Locate the cell with the specified text and output its [x, y] center coordinate. 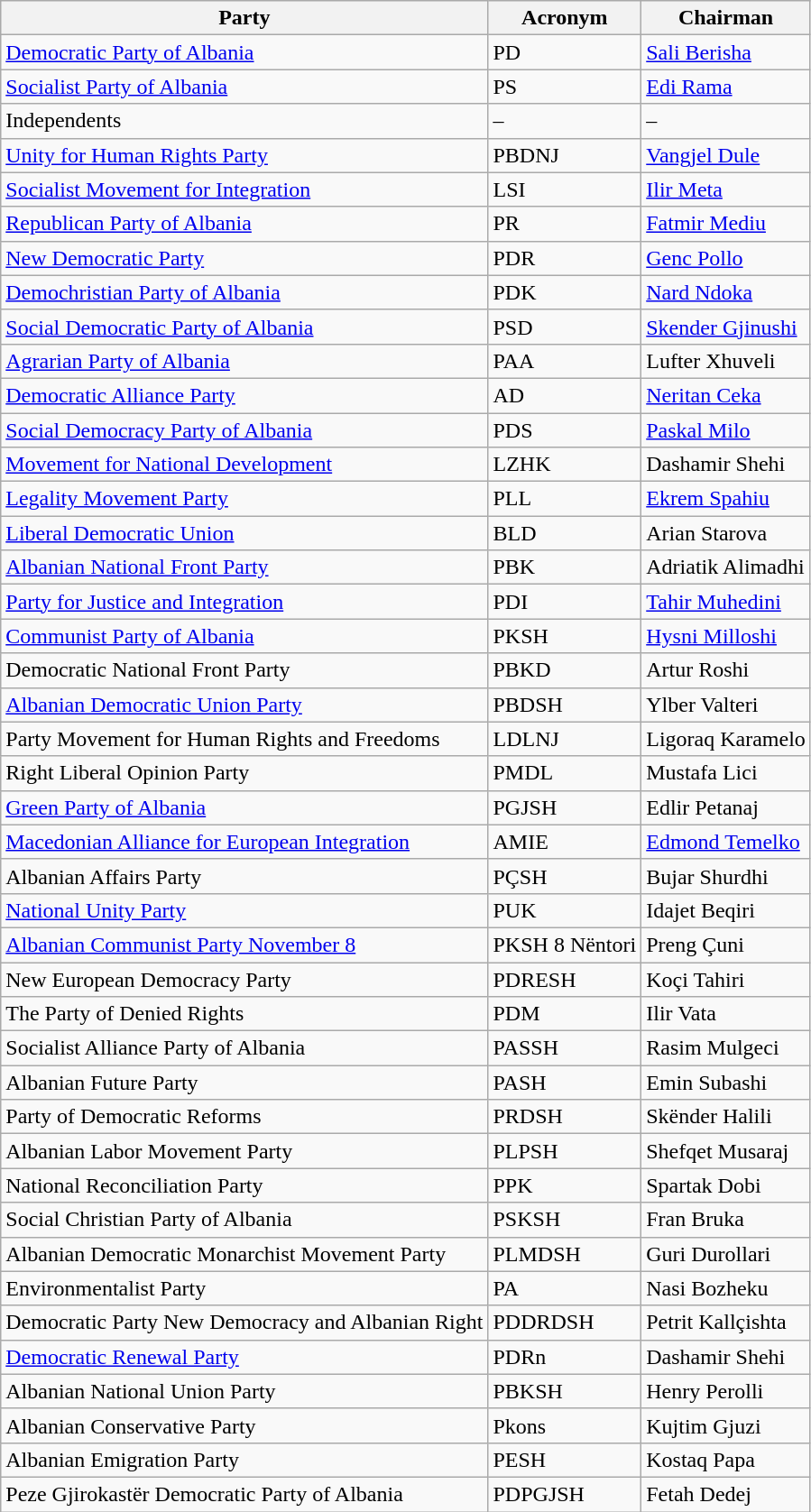
Tahir Muhedini [726, 602]
Democratic Party of Albania [244, 52]
Adriatik Alimadhi [726, 567]
Environmentalist Party [244, 1288]
PDPGJSH [565, 1494]
Albanian Emigration Party [244, 1460]
Lufter Xhuveli [726, 361]
Koçi Tahiri [726, 979]
Nasi Bozheku [726, 1288]
Ilir Vata [726, 1014]
PBK [565, 567]
PGJSH [565, 807]
Chairman [726, 18]
PKSH [565, 636]
Albanian Future Party [244, 1083]
PS [565, 87]
Albanian Democratic Union Party [244, 705]
Social Democracy Party of Albania [244, 430]
Guri Durollari [726, 1254]
PRDSH [565, 1117]
PLMDSH [565, 1254]
Albanian Communist Party November 8 [244, 945]
Albanian National Front Party [244, 567]
Pkons [565, 1425]
PDK [565, 292]
PPK [565, 1185]
PDS [565, 430]
Socialist Movement for Integration [244, 189]
Party Movement for Human Rights and Freedoms [244, 739]
Right Liberal Opinion Party [244, 773]
Communist Party of Albania [244, 636]
PDRESH [565, 979]
National Unity Party [244, 910]
Sali Berisha [726, 52]
PSKSH [565, 1220]
Neritan Ceka [726, 395]
Petrit Kallçishta [726, 1323]
Vangjel Dule [726, 155]
PMDL [565, 773]
Macedonian Alliance for European Integration [244, 842]
The Party of Denied Rights [244, 1014]
PBDNJ [565, 155]
PASH [565, 1083]
Ekrem Spahiu [726, 499]
PÇSH [565, 876]
PDI [565, 602]
New European Democracy Party [244, 979]
Artur Roshi [726, 670]
Albanian Conservative Party [244, 1425]
Spartak Dobi [726, 1185]
Edlir Petanaj [726, 807]
National Reconciliation Party [244, 1185]
Fatmir Mediu [726, 224]
Nard Ndoka [726, 292]
Kostaq Papa [726, 1460]
Ylber Valteri [726, 705]
Agrarian Party of Albania [244, 361]
Preng Çuni [726, 945]
Skënder Halili [726, 1117]
Democratic National Front Party [244, 670]
Independents [244, 121]
Social Democratic Party of Albania [244, 327]
Henry Perolli [726, 1391]
Hysni Milloshi [726, 636]
Socialist Alliance Party of Albania [244, 1048]
PDDRDSH [565, 1323]
AMIE [565, 842]
Party of Democratic Reforms [244, 1117]
PA [565, 1288]
Green Party of Albania [244, 807]
PBDSH [565, 705]
Peze Gjirokastër Democratic Party of Albania [244, 1494]
Albanian Democratic Monarchist Movement Party [244, 1254]
PR [565, 224]
Mustafa Lici [726, 773]
PESH [565, 1460]
PSD [565, 327]
PKSH 8 Nëntori [565, 945]
Social Christian Party of Albania [244, 1220]
PUK [565, 910]
Republican Party of Albania [244, 224]
LZHK [565, 465]
PDM [565, 1014]
Ligoraq Karamelo [726, 739]
Liberal Democratic Union [244, 533]
PAA [565, 361]
PBKSH [565, 1391]
PDRn [565, 1357]
PLPSH [565, 1151]
LDLNJ [565, 739]
Party [244, 18]
Shefqet Musaraj [726, 1151]
Fetah Dedej [726, 1494]
Albanian Affairs Party [244, 876]
Albanian Labor Movement Party [244, 1151]
Party for Justice and Integration [244, 602]
Edi Rama [726, 87]
Socialist Party of Albania [244, 87]
Paskal Milo [726, 430]
Democratic Alliance Party [244, 395]
Democratic Renewal Party [244, 1357]
Fran Bruka [726, 1220]
Idajet Beqiri [726, 910]
PBKD [565, 670]
Democratic Party New Democracy and Albanian Right [244, 1323]
LSI [565, 189]
Unity for Human Rights Party [244, 155]
PLL [565, 499]
PASSH [565, 1048]
Legality Movement Party [244, 499]
Albanian National Union Party [244, 1391]
New Democratic Party [244, 258]
Genc Pollo [726, 258]
Edmond Temelko [726, 842]
PD [565, 52]
Kujtim Gjuzi [726, 1425]
Movement for National Development [244, 465]
Emin Subashi [726, 1083]
BLD [565, 533]
Rasim Mulgeci [726, 1048]
PDR [565, 258]
Bujar Shurdhi [726, 876]
Arian Starova [726, 533]
AD [565, 395]
Demochristian Party of Albania [244, 292]
Skender Gjinushi [726, 327]
Ilir Meta [726, 189]
Acronym [565, 18]
